Detect which cell encompasses the target text, then output its (x, y) center coordinate. 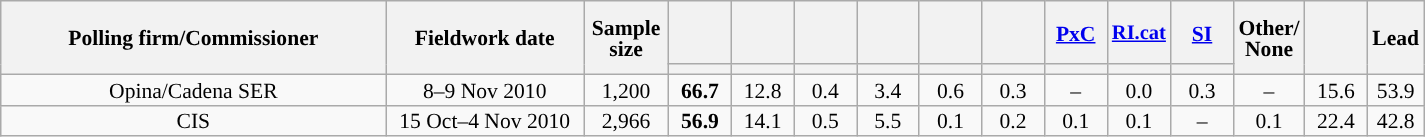
14.1 (762, 120)
0.5 (826, 120)
0.4 (826, 90)
12.8 (762, 90)
1,200 (626, 90)
CIS (194, 120)
Opina/Cadena SER (194, 90)
22.4 (1336, 120)
2,966 (626, 120)
Fieldwork date (485, 38)
PxC (1076, 32)
42.8 (1396, 120)
3.4 (888, 90)
Sample size (626, 38)
8–9 Nov 2010 (485, 90)
0.6 (950, 90)
0.2 (1014, 120)
53.9 (1396, 90)
5.5 (888, 120)
Lead (1396, 38)
RI.cat (1139, 32)
SI (1202, 32)
15 Oct–4 Nov 2010 (485, 120)
56.9 (700, 120)
Polling firm/Commissioner (194, 38)
0.0 (1139, 90)
66.7 (700, 90)
Other/None (1268, 38)
15.6 (1336, 90)
